Search for the cell housing the specified text and yield its (X, Y) center coordinate. 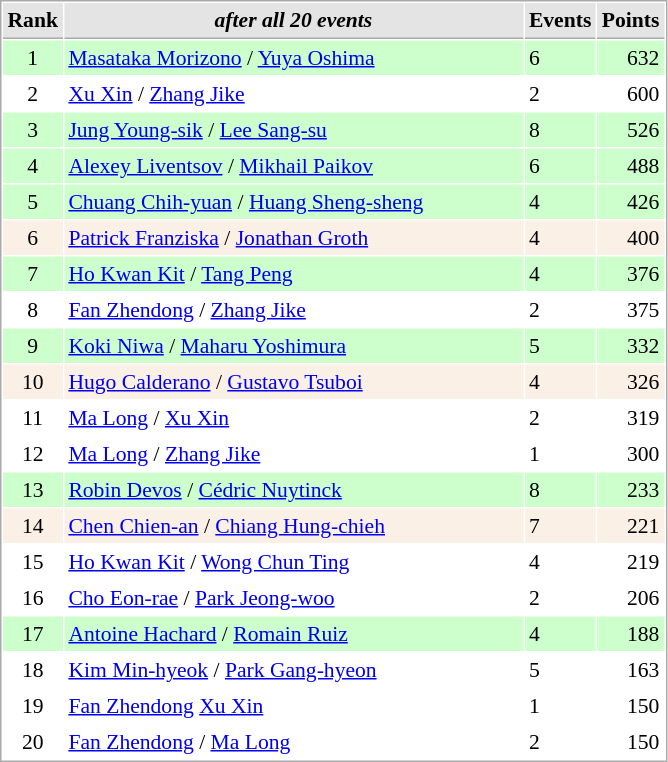
219 (630, 561)
332 (630, 345)
319 (630, 417)
Fan Zhendong / Ma Long (294, 741)
Events (560, 21)
632 (630, 57)
19 (32, 705)
12 (32, 453)
Fan Zhendong / Zhang Jike (294, 309)
Kim Min-hyeok / Park Gang-hyeon (294, 669)
Ma Long / Xu Xin (294, 417)
20 (32, 741)
10 (32, 381)
300 (630, 453)
Ma Long / Zhang Jike (294, 453)
9 (32, 345)
375 (630, 309)
Ho Kwan Kit / Tang Peng (294, 273)
Masataka Morizono / Yuya Oshima (294, 57)
18 (32, 669)
Xu Xin / Zhang Jike (294, 93)
Alexey Liventsov / Mikhail Paikov (294, 165)
Hugo Calderano / Gustavo Tsuboi (294, 381)
Cho Eon-rae / Park Jeong-woo (294, 597)
Koki Niwa / Maharu Yoshimura (294, 345)
488 (630, 165)
426 (630, 201)
Points (630, 21)
400 (630, 237)
Rank (32, 21)
206 (630, 597)
Patrick Franziska / Jonathan Groth (294, 237)
600 (630, 93)
526 (630, 129)
188 (630, 633)
Ho Kwan Kit / Wong Chun Ting (294, 561)
Chen Chien-an / Chiang Hung-chieh (294, 525)
Jung Young-sik / Lee Sang-su (294, 129)
16 (32, 597)
326 (630, 381)
233 (630, 489)
17 (32, 633)
11 (32, 417)
14 (32, 525)
Chuang Chih-yuan / Huang Sheng-sheng (294, 201)
163 (630, 669)
Fan Zhendong Xu Xin (294, 705)
after all 20 events (294, 21)
Antoine Hachard / Romain Ruiz (294, 633)
Robin Devos / Cédric Nuytinck (294, 489)
376 (630, 273)
15 (32, 561)
221 (630, 525)
13 (32, 489)
3 (32, 129)
